Locate the cell with the specified text and output its [x, y] center coordinate. 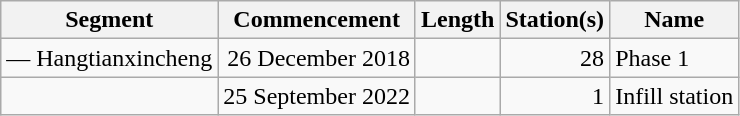
— Hangtianxincheng [110, 58]
Segment [110, 20]
26 December 2018 [317, 58]
Phase 1 [674, 58]
1 [555, 96]
Commencement [317, 20]
Length [457, 20]
Name [674, 20]
25 September 2022 [317, 96]
Infill station [674, 96]
28 [555, 58]
Station(s) [555, 20]
